Pinpoint the cell where the given text exists, returning its [X, Y] midpoint coordinate. 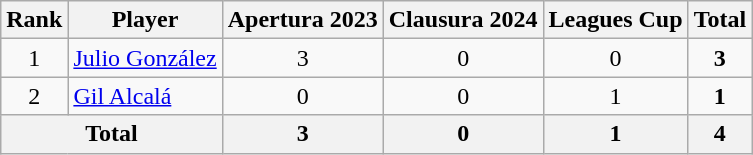
Player [145, 20]
Rank [34, 20]
Apertura 2023 [302, 20]
Gil Alcalá [145, 96]
2 [34, 96]
4 [720, 134]
Clausura 2024 [463, 20]
Julio González [145, 58]
Leagues Cup [616, 20]
